Find where the given text appears and provide that cell's center as (X, Y) coordinate. 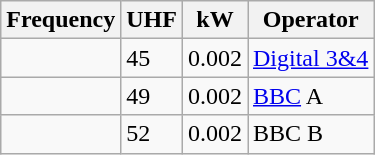
49 (152, 96)
Frequency (61, 20)
BBC B (311, 134)
Digital 3&4 (311, 58)
BBC A (311, 96)
45 (152, 58)
kW (214, 20)
52 (152, 134)
UHF (152, 20)
Operator (311, 20)
